From the cell containing the given text, extract its center point as (x, y) coordinate. 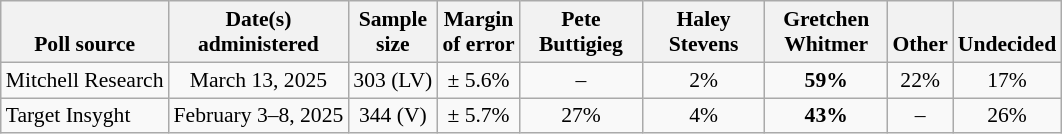
17% (1007, 80)
± 5.7% (478, 116)
59% (826, 80)
2% (704, 80)
PeteButtigieg (582, 32)
Poll source (85, 32)
303 (LV) (392, 80)
Mitchell Research (85, 80)
22% (920, 80)
Undecided (1007, 32)
February 3–8, 2025 (259, 116)
Samplesize (392, 32)
Marginof error (478, 32)
HaleyStevens (704, 32)
Target Insyght (85, 116)
Other (920, 32)
43% (826, 116)
4% (704, 116)
27% (582, 116)
± 5.6% (478, 80)
344 (V) (392, 116)
March 13, 2025 (259, 80)
GretchenWhitmer (826, 32)
Date(s)administered (259, 32)
26% (1007, 116)
